Capture the cell that displays the provided text and extract its [X, Y] central coordinate. 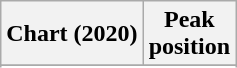
Chart (2020) [72, 34]
Peakposition [189, 34]
